Pinpoint the cell where the given text exists, returning its [x, y] midpoint coordinate. 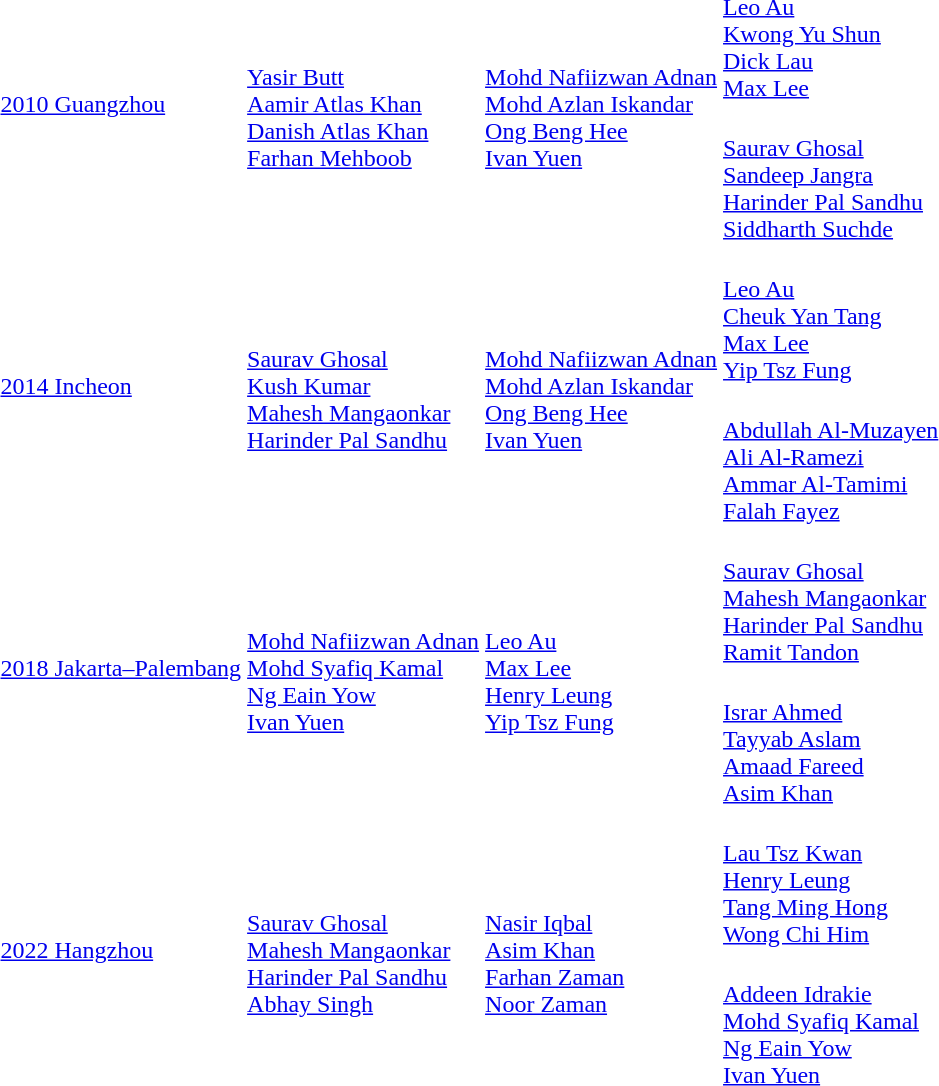
Mohd Nafiizwan AdnanMohd Syafiq KamalNg Eain YowIvan Yuen [364, 668]
Leo AuMax LeeHenry LeungYip Tsz Fung [602, 668]
Saurav GhosalKush KumarMahesh MangaonkarHarinder Pal Sandhu [364, 386]
Mohd Nafiizwan AdnanMohd Azlan IskandarOng Beng HeeIvan Yuen [602, 386]
